Scan for the cell matching the given text and deliver its [X, Y] coordinate at center. 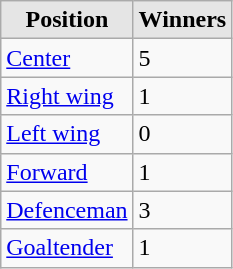
Left wing [67, 134]
Right wing [67, 96]
Forward [67, 172]
Position [67, 20]
5 [182, 58]
3 [182, 210]
Goaltender [67, 248]
0 [182, 134]
Defenceman [67, 210]
Winners [182, 20]
Center [67, 58]
